From the cell containing the given text, extract its center point as [X, Y] coordinate. 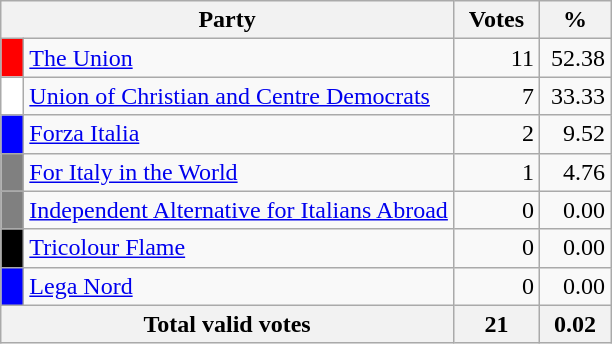
9.52 [574, 134]
4.76 [574, 172]
Independent Alternative for Italians Abroad [239, 210]
11 [496, 58]
Lega Nord [239, 286]
33.33 [574, 96]
Forza Italia [239, 134]
Tricolour Flame [239, 248]
The Union [239, 58]
Union of Christian and Centre Democrats [239, 96]
0.02 [574, 324]
Total valid votes [228, 324]
2 [496, 134]
52.38 [574, 58]
Votes [496, 20]
1 [496, 172]
For Italy in the World [239, 172]
Party [228, 20]
7 [496, 96]
% [574, 20]
21 [496, 324]
